Determine the [X, Y] coordinate at the center of the cell enclosing the given text.  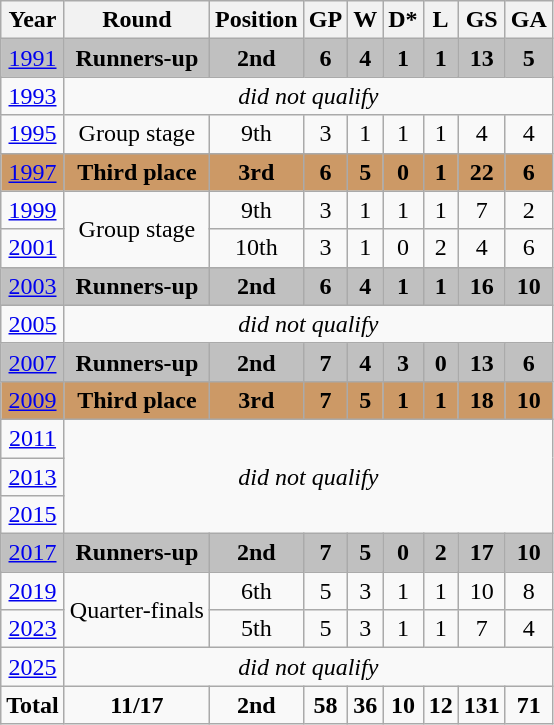
2023 [33, 629]
2017 [33, 553]
1991 [33, 58]
5th [256, 629]
16 [482, 286]
2013 [33, 477]
2025 [33, 667]
12 [440, 705]
Round [136, 20]
6th [256, 591]
18 [482, 400]
GA [528, 20]
GS [482, 20]
Total [33, 705]
1995 [33, 134]
11/17 [136, 705]
2003 [33, 286]
22 [482, 172]
2015 [33, 515]
Year [33, 20]
2005 [33, 324]
58 [325, 705]
L [440, 20]
1999 [33, 210]
2011 [33, 438]
W [366, 20]
10th [256, 248]
2001 [33, 248]
2009 [33, 400]
17 [482, 553]
2007 [33, 362]
71 [528, 705]
8 [528, 591]
Quarter-finals [136, 610]
GP [325, 20]
1997 [33, 172]
2019 [33, 591]
131 [482, 705]
36 [366, 705]
Position [256, 20]
D* [403, 20]
1993 [33, 96]
